Pinpoint the cell where the given text exists, returning its (X, Y) midpoint coordinate. 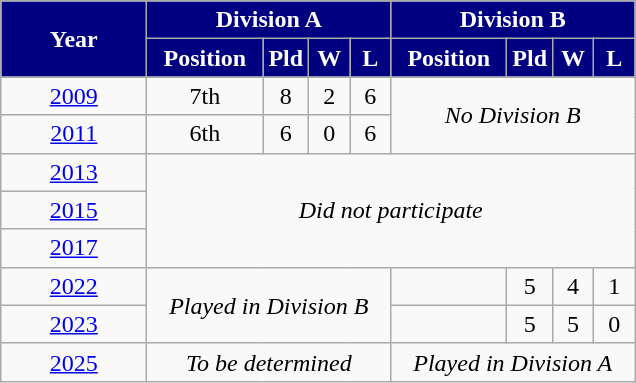
Year (74, 39)
2013 (74, 172)
2025 (74, 362)
2022 (74, 286)
4 (574, 286)
2017 (74, 248)
2023 (74, 324)
Played in Division B (269, 305)
7th (205, 96)
8 (286, 96)
Played in Division A (513, 362)
No Division B (513, 115)
2 (330, 96)
2015 (74, 210)
6th (205, 134)
2009 (74, 96)
To be determined (269, 362)
Did not participate (391, 210)
2011 (74, 134)
Division B (513, 20)
1 (614, 286)
Division A (269, 20)
